Capture the cell that displays the provided text and extract its (x, y) central coordinate. 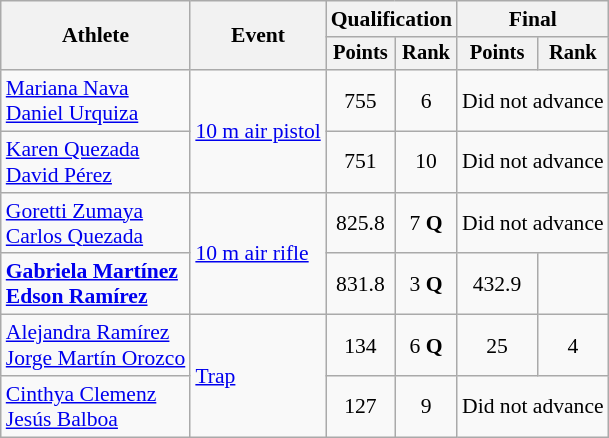
Trap (258, 376)
127 (360, 406)
9 (426, 406)
755 (360, 100)
Qualification (392, 19)
10 (426, 162)
134 (360, 346)
Event (258, 36)
751 (360, 162)
4 (573, 346)
25 (497, 346)
825.8 (360, 224)
Cinthya ClemenzJesús Balboa (96, 406)
6 (426, 100)
Mariana NavaDaniel Urquiza (96, 100)
3 Q (426, 284)
10 m air pistol (258, 131)
10 m air rifle (258, 254)
831.8 (360, 284)
6 Q (426, 346)
432.9 (497, 284)
Gabriela MartínezEdson Ramírez (96, 284)
Karen QuezadaDavid Pérez (96, 162)
Final (533, 19)
7 Q (426, 224)
Alejandra RamírezJorge Martín Orozco (96, 346)
Goretti ZumayaCarlos Quezada (96, 224)
Athlete (96, 36)
